For the text-containing cell, return its midpoint in [X, Y] coordinate format. 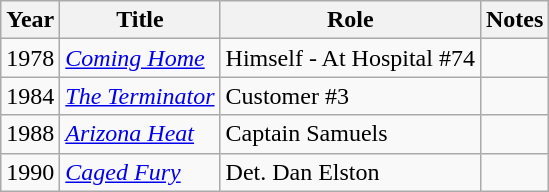
1978 [30, 58]
Himself - At Hospital #74 [350, 58]
Captain Samuels [350, 134]
The Terminator [140, 96]
Year [30, 20]
Caged Fury [140, 172]
1984 [30, 96]
Arizona Heat [140, 134]
Det. Dan Elston [350, 172]
Title [140, 20]
Role [350, 20]
Coming Home [140, 58]
Customer #3 [350, 96]
Notes [514, 20]
1988 [30, 134]
1990 [30, 172]
